Scan for the cell matching the given text and deliver its [X, Y] coordinate at center. 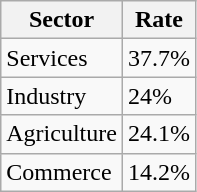
24.1% [158, 134]
Sector [62, 20]
Industry [62, 96]
Rate [158, 20]
Services [62, 58]
Agriculture [62, 134]
Commerce [62, 172]
37.7% [158, 58]
14.2% [158, 172]
24% [158, 96]
